Identify which cell holds the provided text, then report its (x, y) central coordinate. 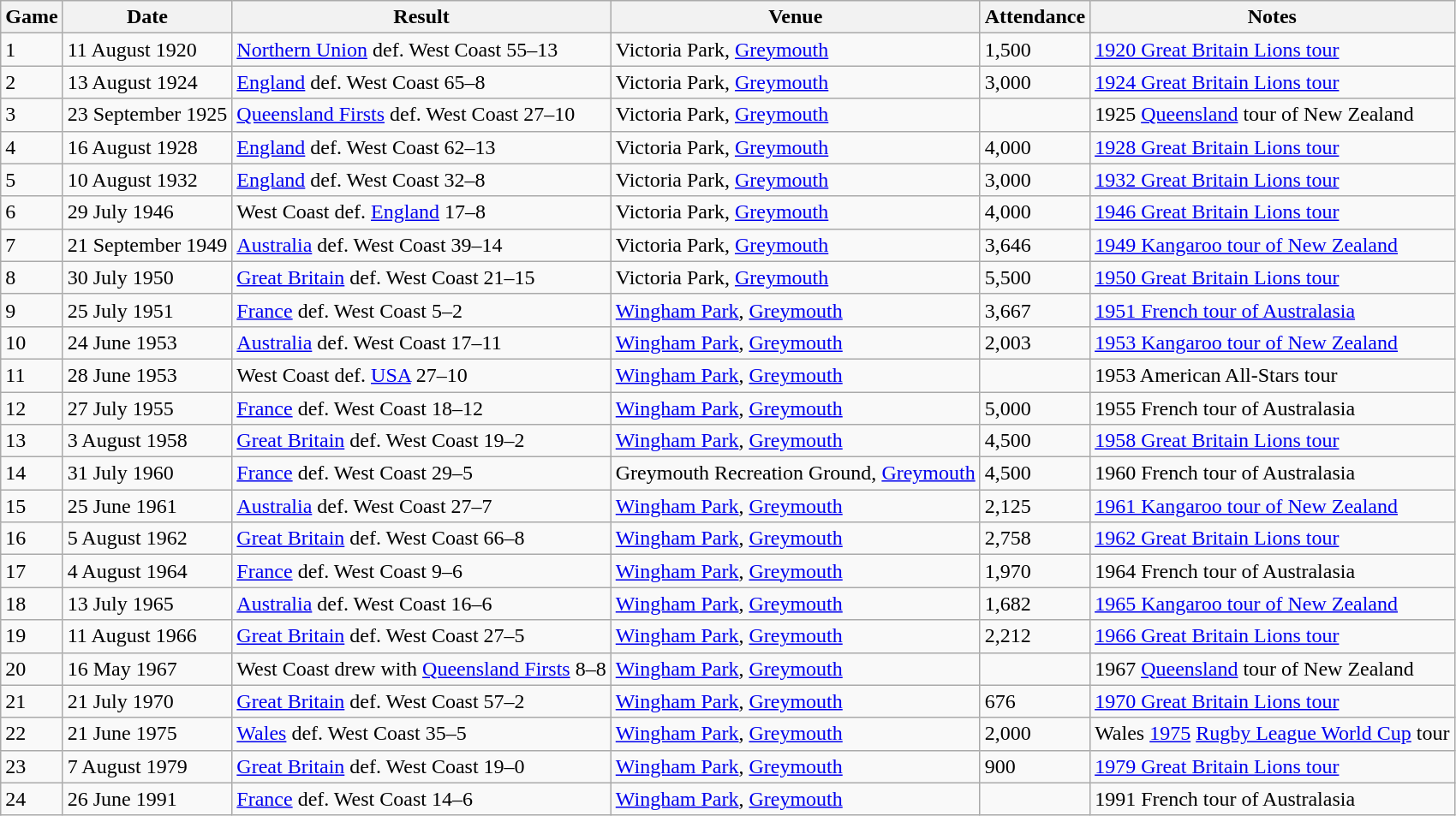
3,667 (1035, 310)
Greymouth Recreation Ground, Greymouth (795, 474)
2,003 (1035, 342)
1946 Great Britain Lions tour (1273, 212)
11 August 1920 (147, 50)
1958 Great Britain Lions tour (1273, 441)
900 (1035, 766)
1924 Great Britain Lions tour (1273, 82)
France def. West Coast 14–6 (421, 799)
9 (32, 310)
Great Britain def. West Coast 19–0 (421, 766)
30 July 1950 (147, 277)
Great Britain def. West Coast 27–5 (421, 636)
Australia def. West Coast 39–14 (421, 245)
1953 American All-Stars tour (1273, 375)
France def. West Coast 9–6 (421, 571)
1967 Queensland tour of New Zealand (1273, 669)
3,646 (1035, 245)
27 July 1955 (147, 408)
6 (32, 212)
15 (32, 506)
29 July 1946 (147, 212)
1962 Great Britain Lions tour (1273, 539)
1964 French tour of Australasia (1273, 571)
26 June 1991 (147, 799)
Great Britain def. West Coast 21–15 (421, 277)
France def. West Coast 5–2 (421, 310)
1991 French tour of Australasia (1273, 799)
Australia def. West Coast 27–7 (421, 506)
20 (32, 669)
West Coast drew with Queensland Firsts 8–8 (421, 669)
31 July 1960 (147, 474)
8 (32, 277)
Date (147, 17)
Queensland Firsts def. West Coast 27–10 (421, 115)
17 (32, 571)
5 (32, 180)
2 (32, 82)
1953 Kangaroo tour of New Zealand (1273, 342)
1961 Kangaroo tour of New Zealand (1273, 506)
1 (32, 50)
Result (421, 17)
1966 Great Britain Lions tour (1273, 636)
France def. West Coast 29–5 (421, 474)
1,970 (1035, 571)
1951 French tour of Australasia (1273, 310)
3 August 1958 (147, 441)
Australia def. West Coast 16–6 (421, 604)
Wales def. West Coast 35–5 (421, 734)
24 (32, 799)
21 September 1949 (147, 245)
13 August 1924 (147, 82)
1960 French tour of Australasia (1273, 474)
England def. West Coast 65–8 (421, 82)
4 August 1964 (147, 571)
Venue (795, 17)
28 June 1953 (147, 375)
16 May 1967 (147, 669)
11 (32, 375)
676 (1035, 701)
16 (32, 539)
2,000 (1035, 734)
18 (32, 604)
13 (32, 441)
10 (32, 342)
1928 Great Britain Lions tour (1273, 147)
West Coast def. England 17–8 (421, 212)
1925 Queensland tour of New Zealand (1273, 115)
1950 Great Britain Lions tour (1273, 277)
19 (32, 636)
1955 French tour of Australasia (1273, 408)
23 (32, 766)
2,125 (1035, 506)
25 June 1961 (147, 506)
1970 Great Britain Lions tour (1273, 701)
3 (32, 115)
24 June 1953 (147, 342)
21 June 1975 (147, 734)
25 July 1951 (147, 310)
Great Britain def. West Coast 19–2 (421, 441)
21 July 1970 (147, 701)
22 (32, 734)
7 August 1979 (147, 766)
7 (32, 245)
Australia def. West Coast 17–11 (421, 342)
23 September 1925 (147, 115)
1920 Great Britain Lions tour (1273, 50)
21 (32, 701)
Attendance (1035, 17)
2,212 (1035, 636)
5,000 (1035, 408)
West Coast def. USA 27–10 (421, 375)
13 July 1965 (147, 604)
France def. West Coast 18–12 (421, 408)
Great Britain def. West Coast 57–2 (421, 701)
2,758 (1035, 539)
1,500 (1035, 50)
1,682 (1035, 604)
Wales 1975 Rugby League World Cup tour (1273, 734)
England def. West Coast 62–13 (421, 147)
1979 Great Britain Lions tour (1273, 766)
5 August 1962 (147, 539)
Great Britain def. West Coast 66–8 (421, 539)
England def. West Coast 32–8 (421, 180)
16 August 1928 (147, 147)
Game (32, 17)
Notes (1273, 17)
1965 Kangaroo tour of New Zealand (1273, 604)
11 August 1966 (147, 636)
1932 Great Britain Lions tour (1273, 180)
10 August 1932 (147, 180)
1949 Kangaroo tour of New Zealand (1273, 245)
14 (32, 474)
4 (32, 147)
12 (32, 408)
Northern Union def. West Coast 55–13 (421, 50)
5,500 (1035, 277)
